Identify which cell holds the provided text, then report its (X, Y) central coordinate. 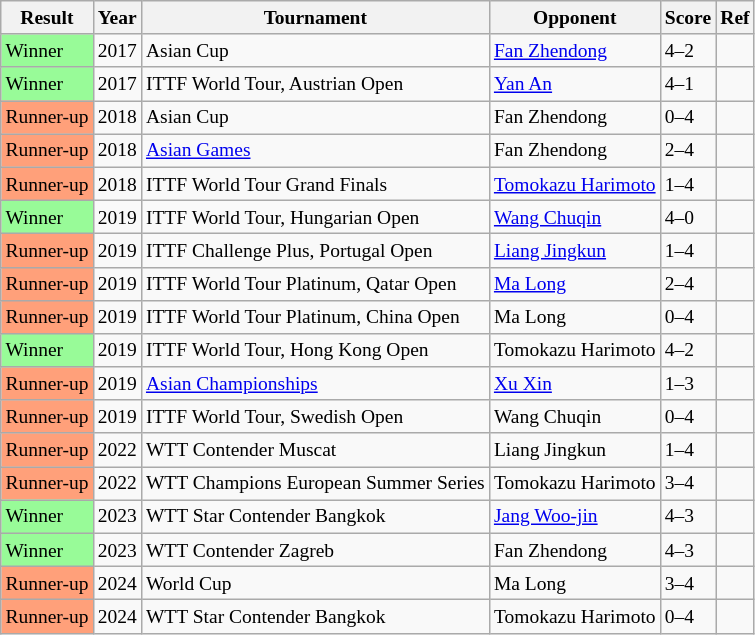
Score (688, 18)
ITTF World Tour, Hong Kong Open (315, 350)
1–3 (688, 384)
Xu Xin (574, 384)
ITTF World Tour, Hungarian Open (315, 216)
ITTF Challenge Plus, Portugal Open (315, 250)
Year (117, 18)
4–1 (688, 84)
Asian Championships (315, 384)
Tournament (315, 18)
Opponent (574, 18)
WTT Contender Muscat (315, 450)
ITTF World Tour Grand Finals (315, 184)
ITTF World Tour, Swedish Open (315, 416)
ITTF World Tour Platinum, China Open (315, 316)
ITTF World Tour, Austrian Open (315, 84)
ITTF World Tour Platinum, Qatar Open (315, 284)
Jang Woo-jin (574, 516)
Result (47, 18)
Yan An (574, 84)
WTT Champions European Summer Series (315, 484)
Asian Games (315, 150)
World Cup (315, 584)
WTT Contender Zagreb (315, 550)
Ref (736, 18)
4–0 (688, 216)
